Extract the (x, y) coordinate from the center of the cell holding the provided text.  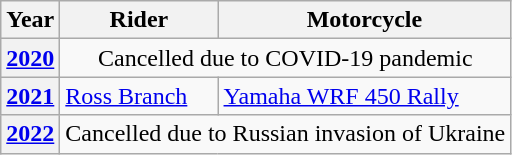
Motorcycle (364, 20)
Year (30, 20)
Rider (139, 20)
Ross Branch (139, 96)
2020 (30, 58)
Cancelled due to COVID-19 pandemic (286, 58)
2022 (30, 134)
Yamaha WRF 450 Rally (364, 96)
Cancelled due to Russian invasion of Ukraine (286, 134)
2021 (30, 96)
